Output the [X, Y] coordinate of the center of the cell containing the given text.  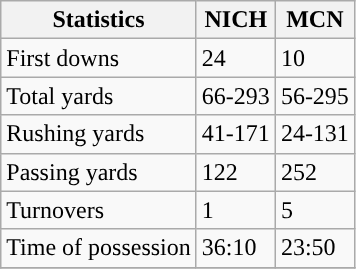
24-131 [314, 134]
122 [236, 172]
24 [236, 58]
36:10 [236, 248]
NICH [236, 20]
23:50 [314, 248]
Passing yards [99, 172]
41-171 [236, 134]
Time of possession [99, 248]
Turnovers [99, 210]
Statistics [99, 20]
5 [314, 210]
First downs [99, 58]
252 [314, 172]
66-293 [236, 96]
10 [314, 58]
MCN [314, 20]
Rushing yards [99, 134]
Total yards [99, 96]
1 [236, 210]
56-295 [314, 96]
